Locate the cell with the specified text and output its (X, Y) center coordinate. 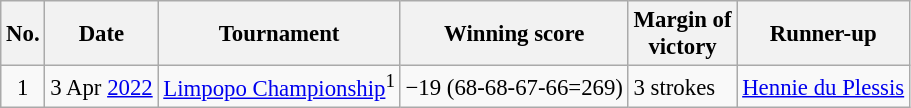
Winning score (514, 34)
No. (23, 34)
1 (23, 87)
Date (102, 34)
3 Apr 2022 (102, 87)
Margin ofvictory (682, 34)
Limpopo Championship1 (279, 87)
−19 (68-68-67-66=269) (514, 87)
Runner-up (824, 34)
Hennie du Plessis (824, 87)
3 strokes (682, 87)
Tournament (279, 34)
